Find where the given text appears and provide that cell's center as (x, y) coordinate. 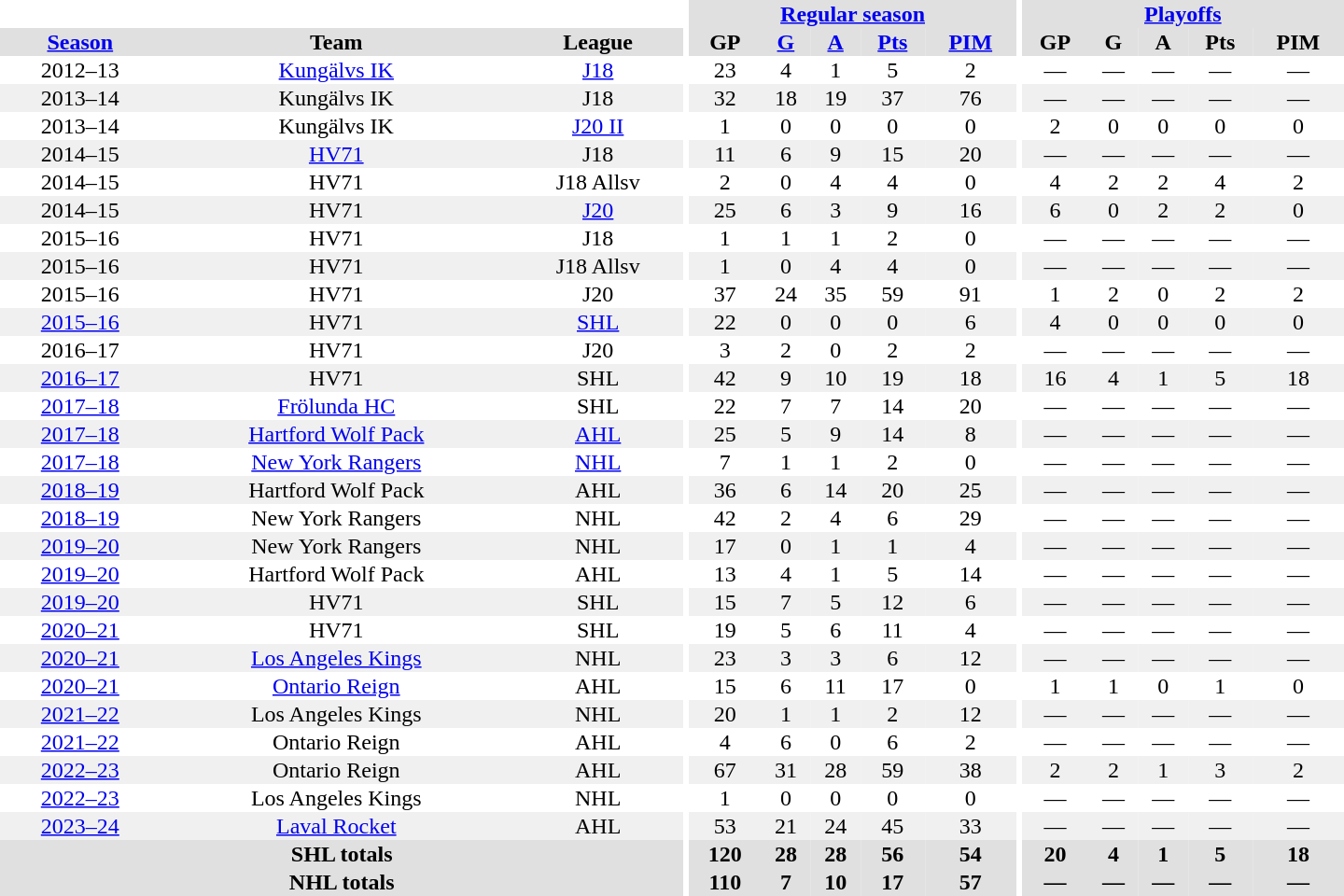
120 (724, 854)
Team (336, 42)
29 (971, 518)
8 (971, 434)
NHL totals (342, 882)
53 (724, 826)
76 (971, 98)
Regular season (852, 14)
110 (724, 882)
54 (971, 854)
36 (724, 490)
13 (724, 574)
45 (892, 826)
57 (971, 882)
32 (724, 98)
J20 II (598, 126)
2012–13 (80, 70)
League (598, 42)
21 (786, 826)
35 (836, 294)
2023–24 (80, 826)
33 (971, 826)
Playoffs (1183, 14)
38 (971, 770)
91 (971, 294)
67 (724, 770)
Laval Rocket (336, 826)
SHL totals (342, 854)
Season (80, 42)
31 (786, 770)
Frölunda HC (336, 406)
56 (892, 854)
